Locate the cell with the specified text and output its [x, y] center coordinate. 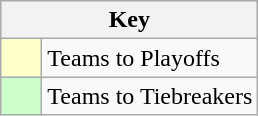
Key [130, 20]
Teams to Playoffs [150, 58]
Teams to Tiebreakers [150, 96]
